Return the (x, y) coordinate for the center point of the cell that contains the specified text.  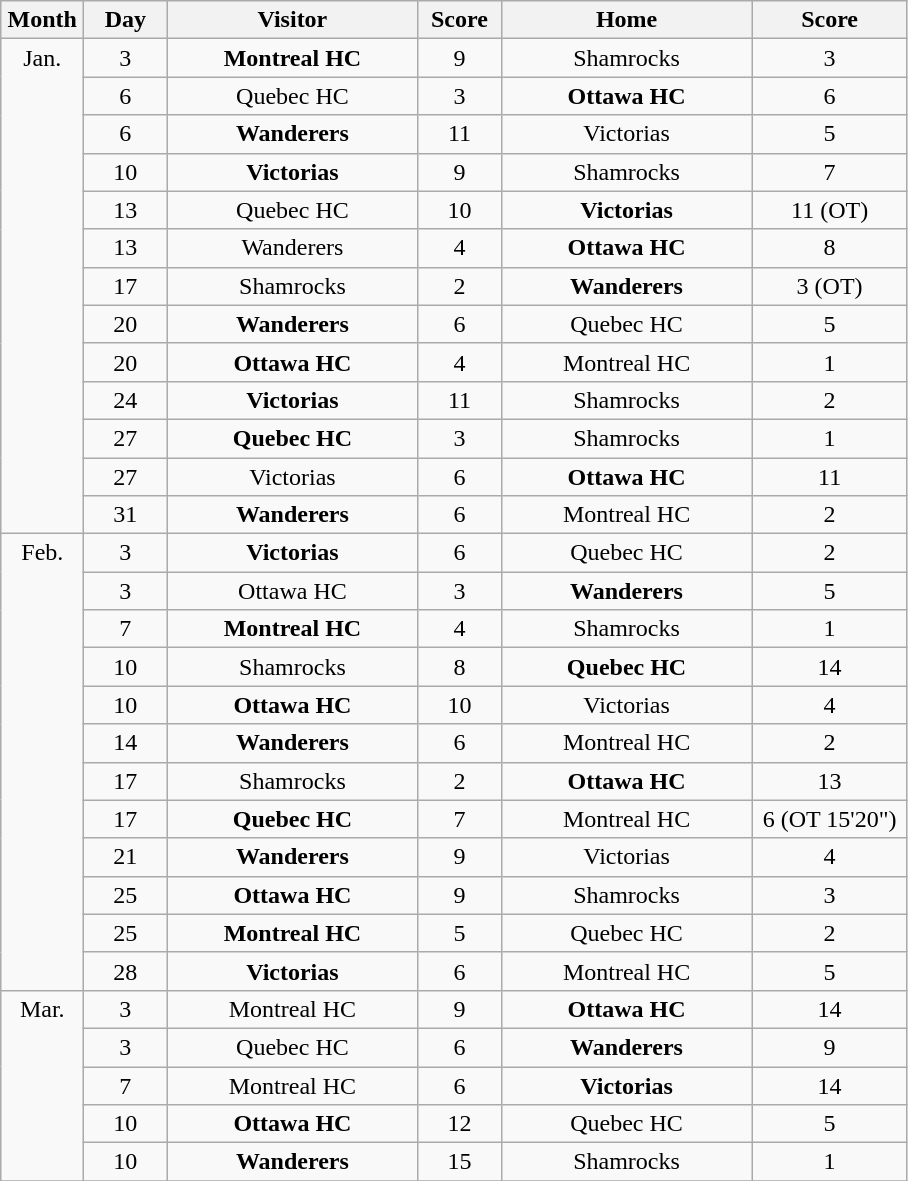
28 (126, 971)
Day (126, 20)
15 (460, 1162)
24 (126, 400)
31 (126, 515)
11 (OT) (830, 210)
Jan. (42, 286)
6 (OT 15'20") (830, 819)
Month (42, 20)
Home (626, 20)
Mar. (42, 1085)
Visitor (292, 20)
3 (OT) (830, 286)
12 (460, 1124)
21 (126, 857)
Feb. (42, 762)
